Provide the [x, y] coordinate of the cell's center where the given text is located.  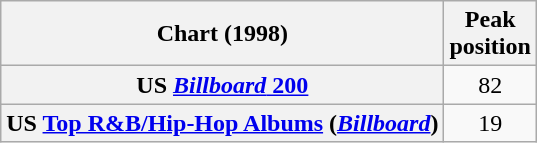
82 [490, 85]
US Top R&B/Hip-Hop Albums (Billboard) [222, 123]
Peakposition [490, 34]
Chart (1998) [222, 34]
19 [490, 123]
US Billboard 200 [222, 85]
